Capture the cell that displays the provided text and extract its [x, y] central coordinate. 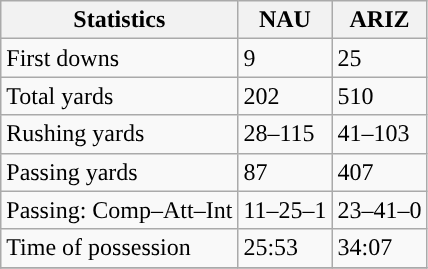
NAU [285, 20]
25:53 [285, 248]
25 [380, 58]
Time of possession [120, 248]
ARIZ [380, 20]
510 [380, 96]
34:07 [380, 248]
Passing yards [120, 172]
11–25–1 [285, 210]
Statistics [120, 20]
Total yards [120, 96]
407 [380, 172]
9 [285, 58]
41–103 [380, 134]
Rushing yards [120, 134]
87 [285, 172]
23–41–0 [380, 210]
Passing: Comp–Att–Int [120, 210]
First downs [120, 58]
202 [285, 96]
28–115 [285, 134]
